Extract the (x, y) coordinate from the center of the cell holding the provided text.  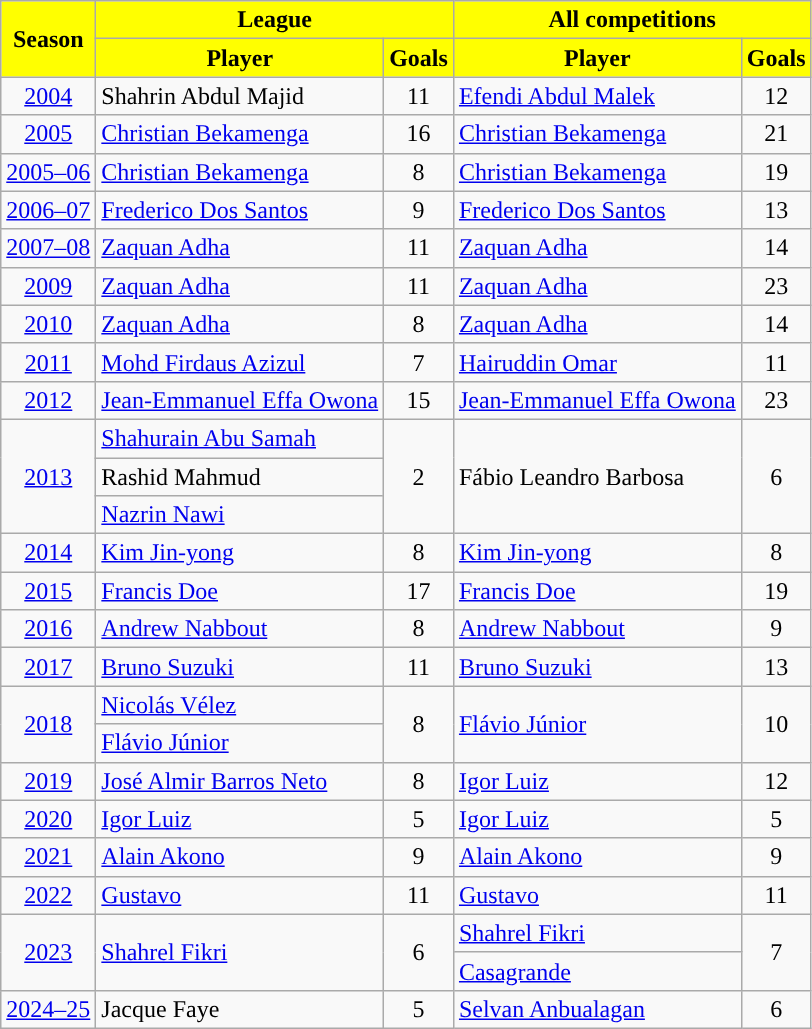
2004 (48, 96)
2022 (48, 895)
Nicolás Vélez (240, 705)
Efendi Abdul Malek (597, 96)
2015 (48, 591)
2020 (48, 819)
2010 (48, 324)
Nazrin Nawi (240, 515)
Jacque Faye (240, 1009)
2011 (48, 362)
2007–08 (48, 248)
Rashid Mahmud (240, 477)
Shahrin Abdul Majid (240, 96)
2005 (48, 134)
15 (419, 400)
2016 (48, 629)
2013 (48, 476)
2019 (48, 781)
All competitions (632, 20)
Hairuddin Omar (597, 362)
21 (776, 134)
Selvan Anbualagan (597, 1009)
Season (48, 39)
2006–07 (48, 210)
League (275, 20)
Fábio Leandro Barbosa (597, 476)
2005–06 (48, 172)
José Almir Barros Neto (240, 781)
Casagrande (597, 971)
Mohd Firdaus Azizul (240, 362)
16 (419, 134)
2018 (48, 724)
2023 (48, 952)
2021 (48, 857)
10 (776, 724)
Shahurain Abu Samah (240, 438)
2009 (48, 286)
2 (419, 476)
2012 (48, 400)
17 (419, 591)
2017 (48, 667)
2024–25 (48, 1009)
2014 (48, 553)
